Extract the [x, y] coordinate from the center of the cell holding the provided text.  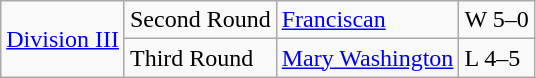
Division III [63, 39]
Franciscan [368, 20]
L 4–5 [496, 58]
Second Round [200, 20]
W 5–0 [496, 20]
Mary Washington [368, 58]
Third Round [200, 58]
